Determine the (X, Y) coordinate at the center of the cell enclosing the given text.  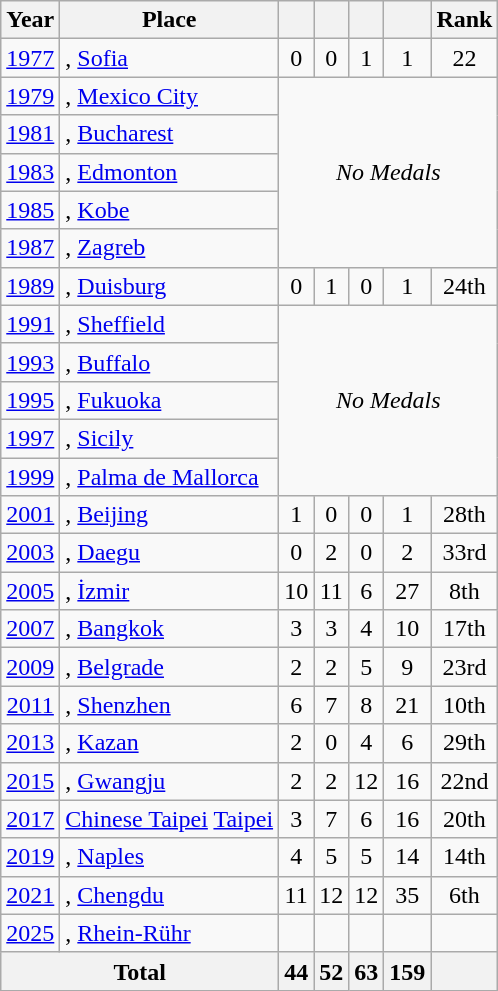
2013 (30, 743)
2017 (30, 819)
, İzmir (170, 591)
2011 (30, 705)
2021 (30, 895)
, Sicily (170, 438)
10th (464, 705)
, Beijing (170, 515)
1999 (30, 477)
8 (366, 705)
, Chengdu (170, 895)
, Palma de Mallorca (170, 477)
17th (464, 629)
22 (464, 58)
, Gwangju (170, 781)
Rank (464, 20)
Chinese Taipei Taipei (170, 819)
, Rhein-Rühr (170, 933)
29th (464, 743)
1983 (30, 172)
14th (464, 857)
, Edmonton (170, 172)
33rd (464, 553)
, Bucharest (170, 134)
, Belgrade (170, 667)
, Shenzhen (170, 705)
Total (140, 971)
52 (332, 971)
, Duisburg (170, 286)
1985 (30, 210)
, Buffalo (170, 362)
2025 (30, 933)
6th (464, 895)
23rd (464, 667)
1997 (30, 438)
21 (408, 705)
Place (170, 20)
63 (366, 971)
24th (464, 286)
1979 (30, 96)
35 (408, 895)
1995 (30, 400)
1987 (30, 248)
2009 (30, 667)
14 (408, 857)
, Zagreb (170, 248)
28th (464, 515)
1977 (30, 58)
44 (296, 971)
2015 (30, 781)
, Fukuoka (170, 400)
2005 (30, 591)
27 (408, 591)
, Naples (170, 857)
, Kazan (170, 743)
20th (464, 819)
1989 (30, 286)
2007 (30, 629)
, Mexico City (170, 96)
, Kobe (170, 210)
1993 (30, 362)
1991 (30, 324)
, Sofia (170, 58)
2019 (30, 857)
2001 (30, 515)
Year (30, 20)
2003 (30, 553)
9 (408, 667)
, Bangkok (170, 629)
159 (408, 971)
, Sheffield (170, 324)
22nd (464, 781)
8th (464, 591)
1981 (30, 134)
, Daegu (170, 553)
